Return the [X, Y] coordinate for the center point of the cell that contains the specified text.  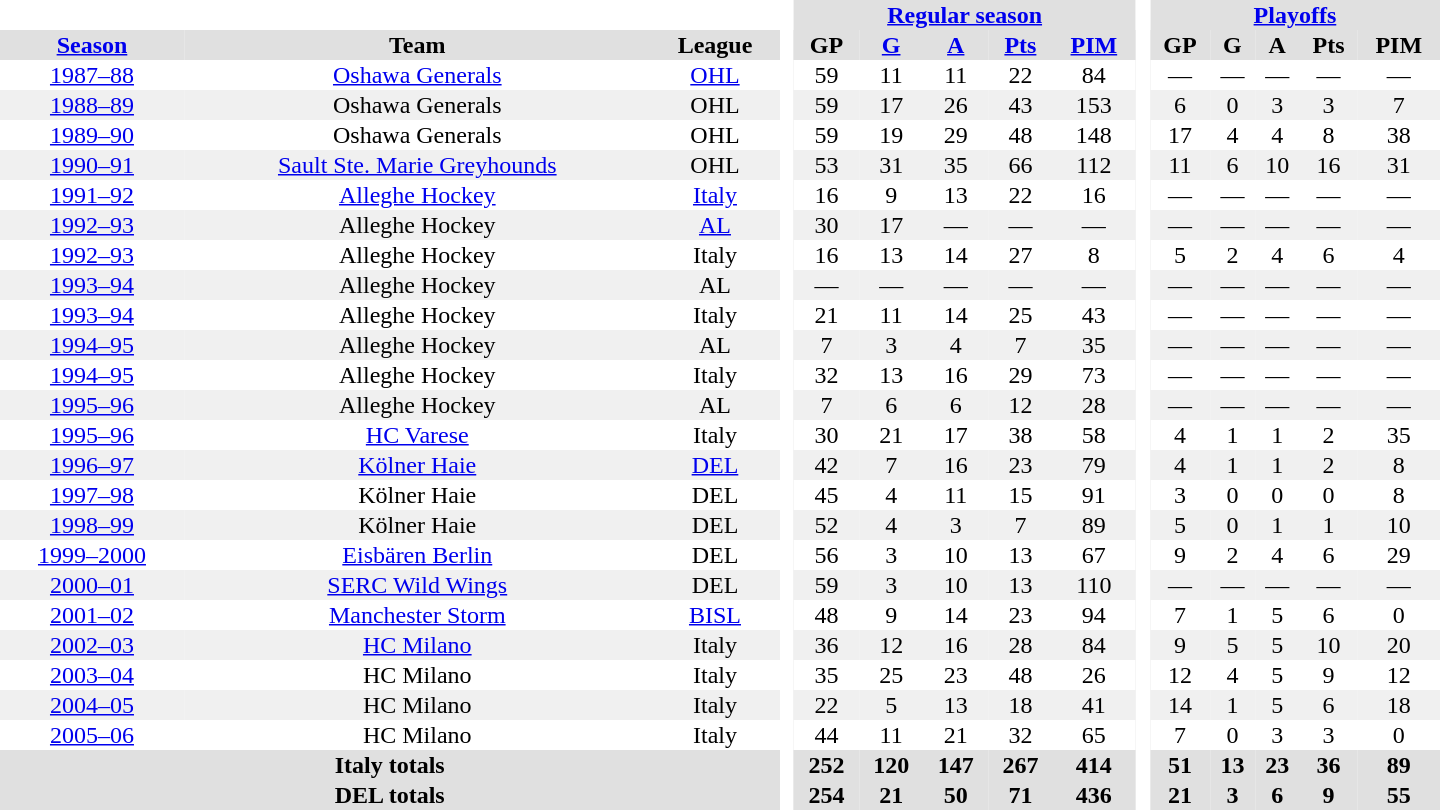
1996–97 [92, 465]
52 [826, 525]
45 [826, 495]
Manchester Storm [418, 615]
League [716, 45]
67 [1094, 555]
2002–03 [92, 645]
112 [1094, 165]
51 [1180, 765]
BISL [716, 615]
DEL totals [390, 795]
2000–01 [92, 585]
147 [956, 765]
20 [1399, 645]
1998–99 [92, 525]
267 [1020, 765]
120 [892, 765]
1990–91 [92, 165]
73 [1094, 375]
1989–90 [92, 135]
252 [826, 765]
41 [1094, 705]
Season [92, 45]
Eisbären Berlin [418, 555]
Team [418, 45]
66 [1020, 165]
414 [1094, 765]
148 [1094, 135]
55 [1399, 795]
2004–05 [92, 705]
1997–98 [92, 495]
2005–06 [92, 735]
53 [826, 165]
2001–02 [92, 615]
44 [826, 735]
71 [1020, 795]
2003–04 [92, 675]
58 [1094, 435]
94 [1094, 615]
Sault Ste. Marie Greyhounds [418, 165]
436 [1094, 795]
Italy totals [390, 765]
1991–92 [92, 195]
Regular season [964, 15]
254 [826, 795]
91 [1094, 495]
50 [956, 795]
19 [892, 135]
56 [826, 555]
1999–2000 [92, 555]
SERC Wild Wings [418, 585]
27 [1020, 255]
153 [1094, 105]
Playoffs [1295, 15]
1987–88 [92, 75]
15 [1020, 495]
42 [826, 465]
65 [1094, 735]
110 [1094, 585]
1988–89 [92, 105]
79 [1094, 465]
HC Varese [418, 435]
